Scan for the cell matching the given text and deliver its (X, Y) coordinate at center. 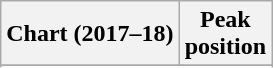
Chart (2017–18) (90, 34)
Peak position (225, 34)
